Extract the (X, Y) coordinate from the center of the cell holding the provided text.  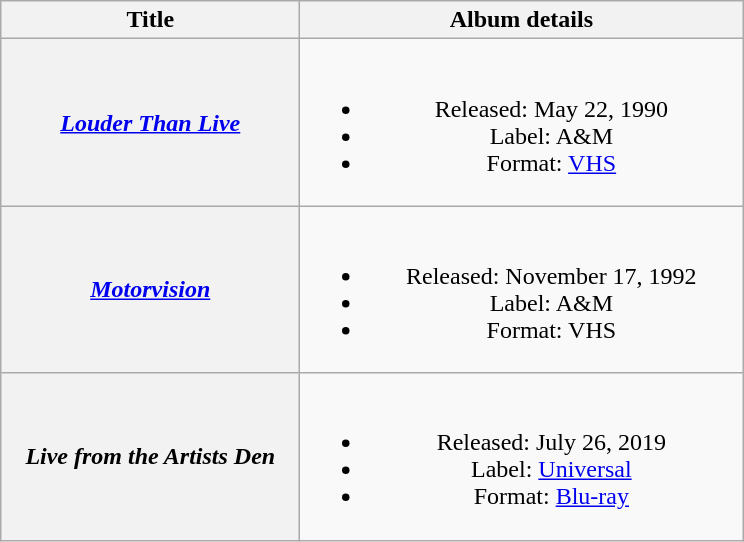
Title (150, 20)
Live from the Artists Den (150, 456)
Released: November 17, 1992Label: A&MFormat: VHS (522, 290)
Released: May 22, 1990Label: A&MFormat: VHS (522, 122)
Louder Than Live (150, 122)
Album details (522, 20)
Motorvision (150, 290)
Released: July 26, 2019Label: UniversalFormat: Blu-ray (522, 456)
